Determine the [X, Y] coordinate at the center of the cell enclosing the given text.  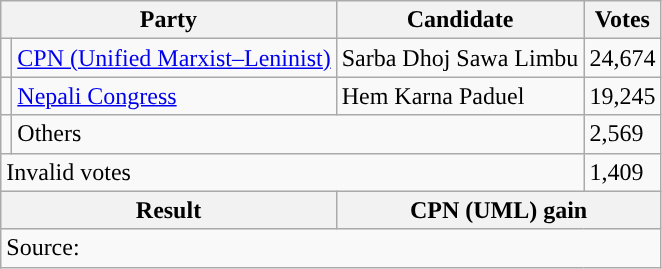
19,245 [622, 96]
CPN (UML) gain [498, 210]
Candidate [460, 20]
Hem Karna Paduel [460, 96]
1,409 [622, 172]
CPN (Unified Marxist–Leninist) [174, 58]
Invalid votes [292, 172]
Party [168, 20]
Source: [331, 248]
Votes [622, 20]
24,674 [622, 58]
Sarba Dhoj Sawa Limbu [460, 58]
2,569 [622, 134]
Others [298, 134]
Result [168, 210]
Nepali Congress [174, 96]
